Locate the cell with the specified text and output its (X, Y) center coordinate. 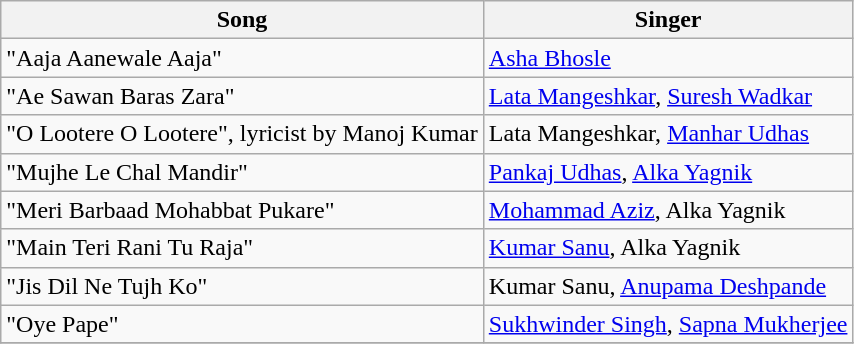
"Jis Dil Ne Tujh Ko" (242, 286)
Singer (668, 20)
"Ae Sawan Baras Zara" (242, 96)
Song (242, 20)
Asha Bhosle (668, 58)
Lata Mangeshkar, Suresh Wadkar (668, 96)
Lata Mangeshkar, Manhar Udhas (668, 134)
Kumar Sanu, Alka Yagnik (668, 248)
"O Lootere O Lootere", lyricist by Manoj Kumar (242, 134)
Pankaj Udhas, Alka Yagnik (668, 172)
Sukhwinder Singh, Sapna Mukherjee (668, 324)
"Meri Barbaad Mohabbat Pukare" (242, 210)
"Oye Pape" (242, 324)
Kumar Sanu, Anupama Deshpande (668, 286)
"Main Teri Rani Tu Raja" (242, 248)
Mohammad Aziz, Alka Yagnik (668, 210)
"Aaja Aanewale Aaja" (242, 58)
"Mujhe Le Chal Mandir" (242, 172)
